Scan for the cell matching the given text and deliver its (x, y) coordinate at center. 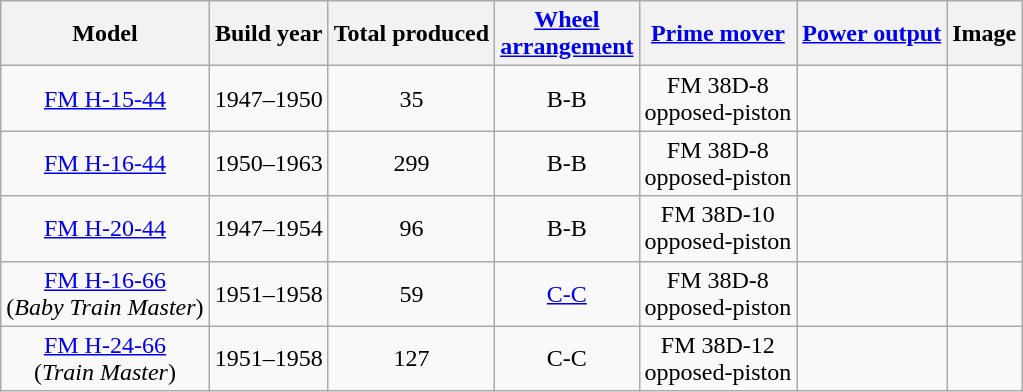
Model (105, 34)
FM H-16-44 (105, 164)
299 (411, 164)
Prime mover (718, 34)
127 (411, 358)
35 (411, 98)
1947–1950 (268, 98)
Power output (872, 34)
FM 38D-12opposed-piston (718, 358)
Image (984, 34)
1950–1963 (268, 164)
FM H-15-44 (105, 98)
Build year (268, 34)
FM 38D-10opposed-piston (718, 228)
FM H-16-66(Baby Train Master) (105, 294)
Total produced (411, 34)
FM H-24-66(Train Master) (105, 358)
1947–1954 (268, 228)
Wheelarrangement (567, 34)
59 (411, 294)
96 (411, 228)
FM H-20-44 (105, 228)
